Output the (X, Y) coordinate of the center of the cell containing the given text.  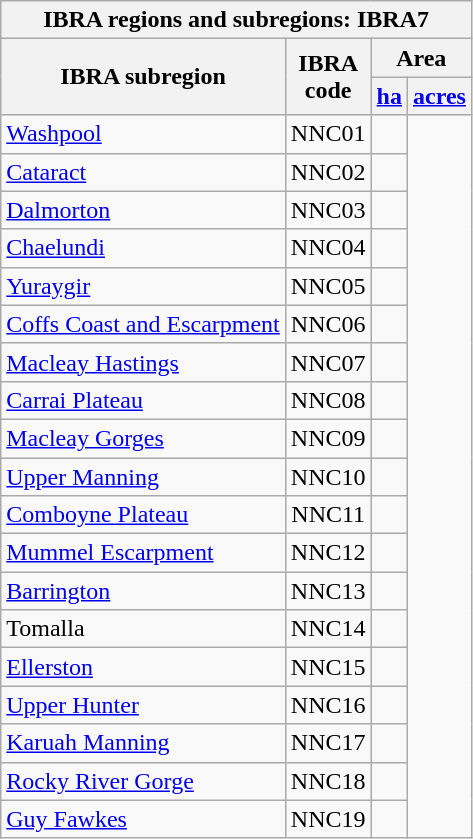
Macleay Gorges (144, 438)
Guy Fawkes (144, 819)
Rocky River Gorge (144, 781)
Ellerston (144, 667)
NNC19 (328, 819)
acres (439, 96)
NNC17 (328, 743)
Tomalla (144, 629)
NNC14 (328, 629)
NNC04 (328, 248)
Comboyne Plateau (144, 515)
IBRA subregion (144, 77)
Area (421, 58)
Karuah Manning (144, 743)
Upper Manning (144, 477)
Macleay Hastings (144, 362)
NNC10 (328, 477)
NNC18 (328, 781)
NNC16 (328, 705)
Chaelundi (144, 248)
NNC03 (328, 210)
Washpool (144, 134)
NNC15 (328, 667)
NNC05 (328, 286)
NNC08 (328, 400)
Cataract (144, 172)
Mummel Escarpment (144, 553)
Upper Hunter (144, 705)
ha (389, 96)
NNC01 (328, 134)
Coffs Coast and Escarpment (144, 324)
NNC06 (328, 324)
NNC11 (328, 515)
NNC13 (328, 591)
IBRAcode (328, 77)
Carrai Plateau (144, 400)
Yuraygir (144, 286)
NNC02 (328, 172)
NNC09 (328, 438)
Dalmorton (144, 210)
NNC12 (328, 553)
Barrington (144, 591)
NNC07 (328, 362)
IBRA regions and subregions: IBRA7 (236, 20)
